Return the [x, y] coordinate for the center point of the cell that contains the specified text.  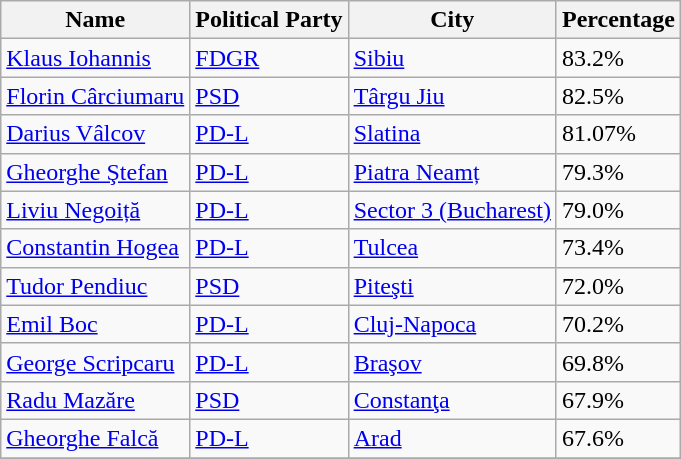
82.5% [618, 96]
George Scripcaru [96, 362]
Arad [452, 438]
City [452, 20]
FDGR [269, 58]
Sector 3 (Bucharest) [452, 210]
67.6% [618, 438]
Liviu Negoiță [96, 210]
81.07% [618, 134]
Klaus Iohannis [96, 58]
Political Party [269, 20]
Gheorghe Ştefan [96, 172]
79.0% [618, 210]
Name [96, 20]
Percentage [618, 20]
Darius Vâlcov [96, 134]
79.3% [618, 172]
72.0% [618, 286]
Radu Mazăre [96, 400]
Emil Boc [96, 324]
Piatra Neamț [452, 172]
Tulcea [452, 248]
Braşov [452, 362]
Constantin Hogea [96, 248]
Gheorghe Falcă [96, 438]
Sibiu [452, 58]
Piteşti [452, 286]
Florin Cârciumaru [96, 96]
Constanţa [452, 400]
70.2% [618, 324]
Slatina [452, 134]
73.4% [618, 248]
Târgu Jiu [452, 96]
67.9% [618, 400]
Cluj-Napoca [452, 324]
69.8% [618, 362]
Tudor Pendiuc [96, 286]
83.2% [618, 58]
